Identify which cell holds the provided text, then report its [X, Y] central coordinate. 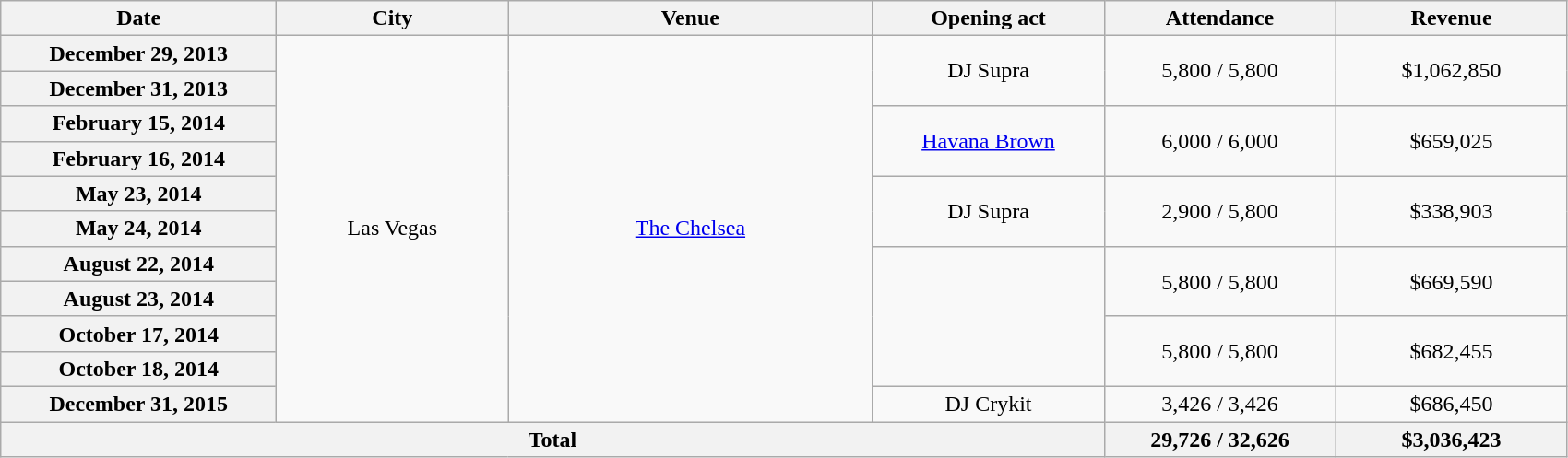
December 31, 2015 [138, 404]
August 23, 2014 [138, 299]
$338,903 [1452, 211]
Havana Brown [989, 141]
$1,062,850 [1452, 71]
$3,036,423 [1452, 440]
6,000 / 6,000 [1219, 141]
February 15, 2014 [138, 123]
October 18, 2014 [138, 369]
Total [552, 440]
Attendance [1219, 18]
City [393, 18]
The Chelsea [690, 229]
Opening act [989, 18]
3,426 / 3,426 [1219, 404]
$659,025 [1452, 141]
29,726 / 32,626 [1219, 440]
$686,450 [1452, 404]
Las Vegas [393, 229]
October 17, 2014 [138, 334]
May 24, 2014 [138, 229]
Revenue [1452, 18]
May 23, 2014 [138, 194]
$682,455 [1452, 351]
August 22, 2014 [138, 264]
2,900 / 5,800 [1219, 211]
February 16, 2014 [138, 159]
Date [138, 18]
DJ Crykit [989, 404]
December 29, 2013 [138, 53]
December 31, 2013 [138, 88]
Venue [690, 18]
$669,590 [1452, 281]
